Identify which cell holds the provided text, then report its [X, Y] central coordinate. 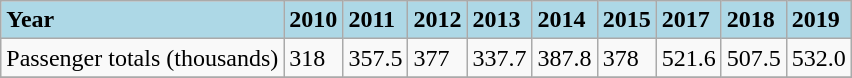
378 [626, 58]
2018 [754, 20]
2017 [688, 20]
2013 [500, 20]
521.6 [688, 58]
357.5 [376, 58]
377 [438, 58]
Passenger totals (thousands) [142, 58]
2012 [438, 20]
337.7 [500, 58]
318 [314, 58]
532.0 [818, 58]
Year [142, 20]
2011 [376, 20]
387.8 [564, 58]
2019 [818, 20]
2015 [626, 20]
507.5 [754, 58]
2010 [314, 20]
2014 [564, 20]
